Capture the cell that displays the provided text and extract its [X, Y] central coordinate. 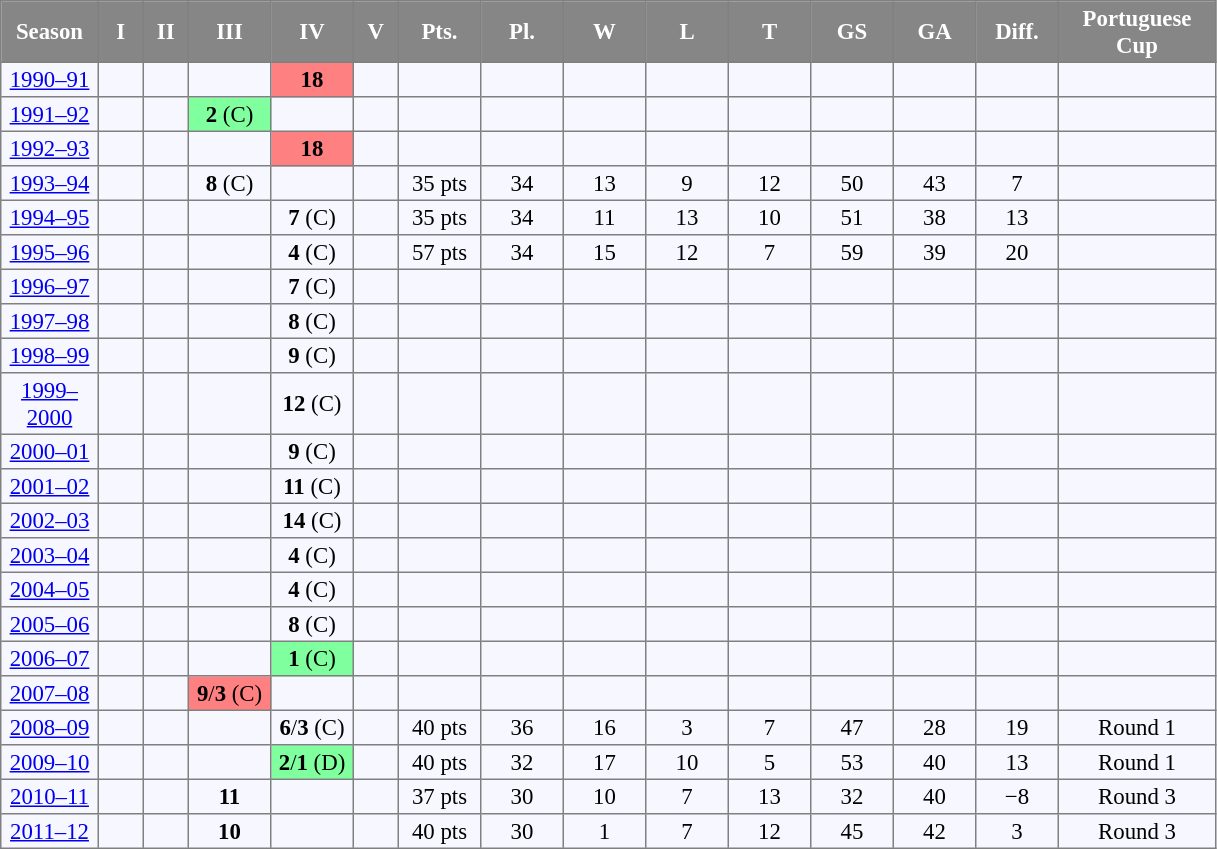
Pl. [522, 32]
2001–02 [50, 486]
GS [852, 32]
42 [934, 831]
14 (C) [312, 520]
53 [852, 762]
36 [522, 727]
T [769, 32]
1990–91 [50, 79]
39 [934, 252]
9/3 (C) [229, 693]
2000–01 [50, 451]
50 [852, 183]
Season [50, 32]
37 pts [439, 796]
1997–98 [50, 321]
45 [852, 831]
1 [604, 831]
2010–11 [50, 796]
1999–2000 [50, 404]
III [229, 32]
9 [687, 183]
L [687, 32]
1996–97 [50, 286]
1 (C) [312, 658]
1991–92 [50, 114]
19 [1017, 727]
2002–03 [50, 520]
2011–12 [50, 831]
15 [604, 252]
51 [852, 217]
1998–99 [50, 355]
59 [852, 252]
57 pts [439, 252]
28 [934, 727]
2004–05 [50, 589]
6/3 (C) [312, 727]
2/1 (D) [312, 762]
2 (C) [229, 114]
2008–09 [50, 727]
I [120, 32]
−8 [1017, 796]
II [166, 32]
2007–08 [50, 693]
16 [604, 727]
2006–07 [50, 658]
IV [312, 32]
47 [852, 727]
5 [769, 762]
1994–95 [50, 217]
12 (C) [312, 404]
11 (C) [312, 486]
20 [1017, 252]
43 [934, 183]
W [604, 32]
GA [934, 32]
Portuguese Cup [1137, 32]
2009–10 [50, 762]
Diff. [1017, 32]
1992–93 [50, 148]
1993–94 [50, 183]
17 [604, 762]
1995–96 [50, 252]
2003–04 [50, 555]
38 [934, 217]
2005–06 [50, 624]
Pts. [439, 32]
V [376, 32]
